Provide the [X, Y] coordinate of the cell's center where the given text is located.  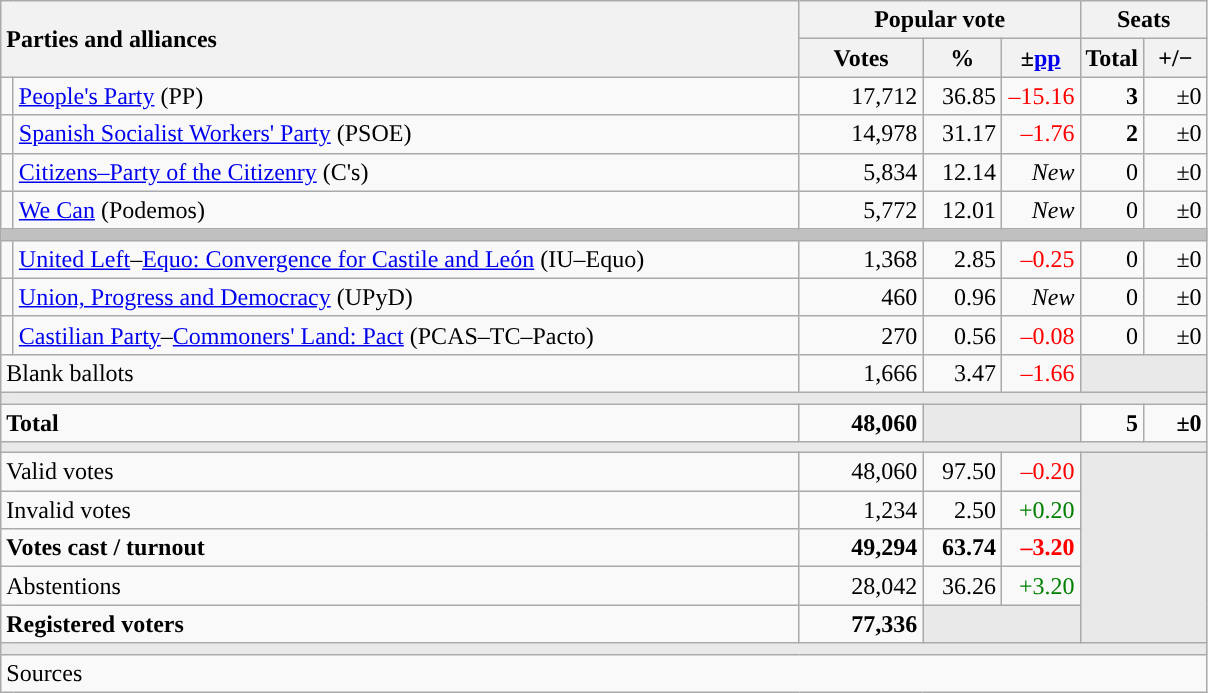
±pp [1040, 58]
Abstentions [400, 586]
–0.25 [1040, 259]
+/− [1176, 58]
–1.66 [1040, 373]
Union, Progress and Democracy (UPyD) [406, 297]
0.96 [962, 297]
Invalid votes [400, 510]
270 [861, 335]
36.85 [962, 96]
We Can (Podemos) [406, 210]
–15.16 [1040, 96]
% [962, 58]
–0.08 [1040, 335]
3.47 [962, 373]
14,978 [861, 134]
5,772 [861, 210]
+0.20 [1040, 510]
–0.20 [1040, 472]
Votes [861, 58]
63.74 [962, 548]
+3.20 [1040, 586]
–3.20 [1040, 548]
Votes cast / turnout [400, 548]
5,834 [861, 172]
People's Party (PP) [406, 96]
3 [1112, 96]
Citizens–Party of the Citizenry (C's) [406, 172]
36.26 [962, 586]
Valid votes [400, 472]
Seats [1144, 20]
28,042 [861, 586]
Castilian Party–Commoners' Land: Pact (PCAS–TC–Pacto) [406, 335]
0.56 [962, 335]
Parties and alliances [400, 39]
Popular vote [940, 20]
1,368 [861, 259]
2.85 [962, 259]
12.01 [962, 210]
1,234 [861, 510]
Registered voters [400, 624]
Sources [604, 673]
77,336 [861, 624]
49,294 [861, 548]
Blank ballots [400, 373]
Spanish Socialist Workers' Party (PSOE) [406, 134]
17,712 [861, 96]
United Left–Equo: Convergence for Castile and León (IU–Equo) [406, 259]
2 [1112, 134]
12.14 [962, 172]
2.50 [962, 510]
31.17 [962, 134]
1,666 [861, 373]
–1.76 [1040, 134]
460 [861, 297]
97.50 [962, 472]
5 [1112, 423]
